Search for the cell housing the specified text and yield its [x, y] center coordinate. 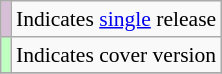
Indicates cover version [116, 55]
Indicates single release [116, 19]
